Locate the cell with the specified text and output its (X, Y) center coordinate. 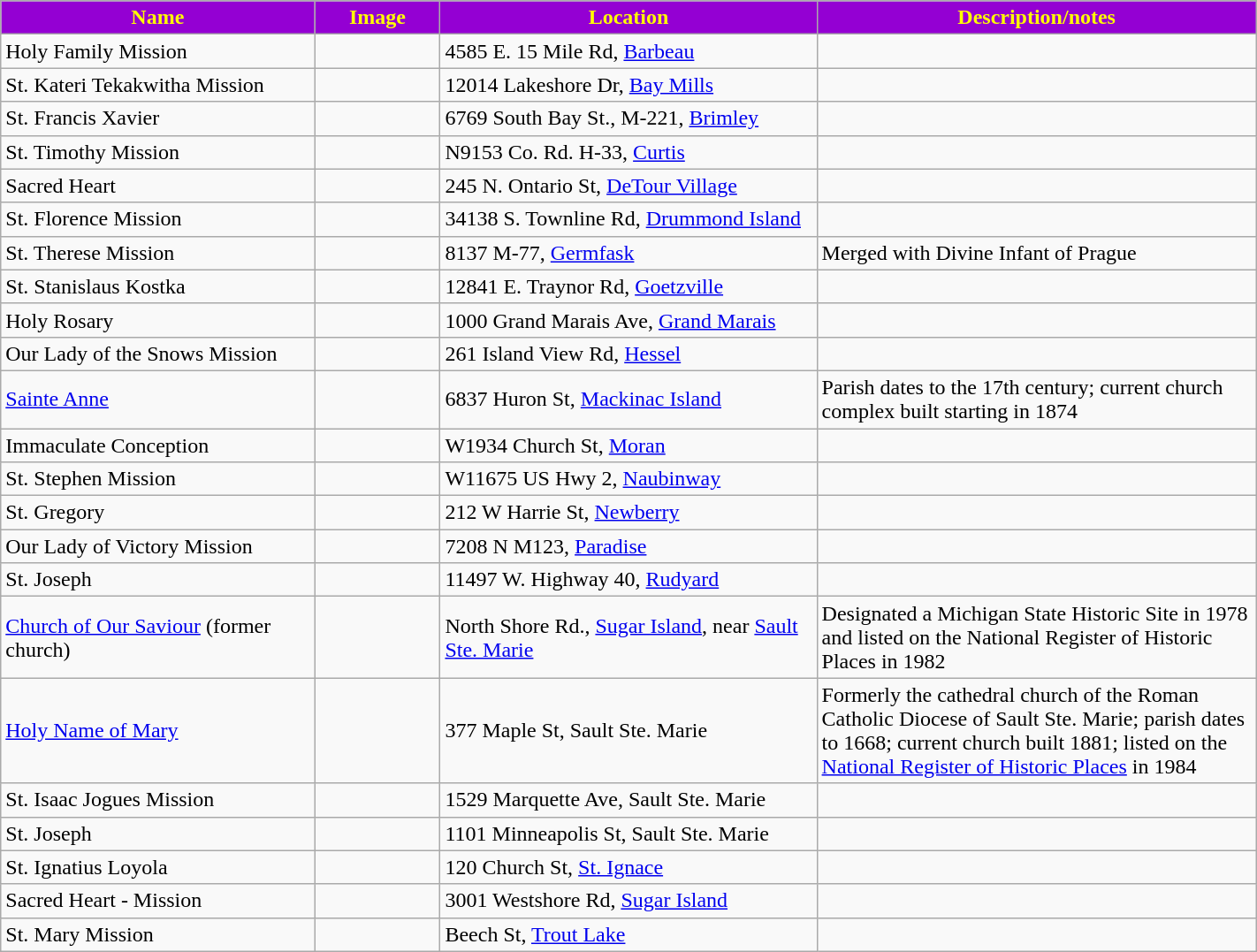
Our Lady of the Snows Mission (157, 354)
Parish dates to the 17th century; current church complex built starting in 1874 (1036, 400)
7208 N M123, Paradise (628, 546)
4585 E. 15 Mile Rd, Barbeau (628, 51)
1101 Minneapolis St, Sault Ste. Marie (628, 834)
St. Kateri Tekakwitha Mission (157, 85)
Sacred Heart (157, 186)
Immaculate Conception (157, 445)
N9153 Co. Rd. H-33, Curtis (628, 152)
34138 S. Townline Rd, Drummond Island (628, 219)
1000 Grand Marais Ave, Grand Marais (628, 320)
W11675 US Hwy 2, Naubinway (628, 479)
6837 Huron St, Mackinac Island (628, 400)
Merged with Divine Infant of Prague (1036, 253)
3001 Westshore Rd, Sugar Island (628, 901)
12014 Lakeshore Dr, Bay Mills (628, 85)
St. Isaac Jogues Mission (157, 800)
Description/notes (1036, 18)
261 Island View Rd, Hessel (628, 354)
Beech St, Trout Lake (628, 934)
St. Stanislaus Kostka (157, 286)
Name (157, 18)
Holy Name of Mary (157, 730)
Designated a Michigan State Historic Site in 1978 and listed on the National Register of Historic Places in 1982 (1036, 637)
St. Ignatius Loyola (157, 867)
St. Florence Mission (157, 219)
Church of Our Saviour (former church) (157, 637)
8137 M-77, Germfask (628, 253)
Sainte Anne (157, 400)
1529 Marquette Ave, Sault Ste. Marie (628, 800)
Image (377, 18)
North Shore Rd., Sugar Island, near Sault Ste. Marie (628, 637)
St. Gregory (157, 513)
St. Therese Mission (157, 253)
Sacred Heart - Mission (157, 901)
St. Stephen Mission (157, 479)
Our Lady of Victory Mission (157, 546)
Holy Family Mission (157, 51)
Holy Rosary (157, 320)
St. Timothy Mission (157, 152)
212 W Harrie St, Newberry (628, 513)
377 Maple St, Sault Ste. Marie (628, 730)
W1934 Church St, Moran (628, 445)
6769 South Bay St., M-221, Brimley (628, 118)
11497 W. Highway 40, Rudyard (628, 580)
245 N. Ontario St, DeTour Village (628, 186)
120 Church St, St. Ignace (628, 867)
St. Mary Mission (157, 934)
St. Francis Xavier (157, 118)
12841 E. Traynor Rd, Goetzville (628, 286)
Location (628, 18)
